Locate the cell with the specified text and output its (x, y) center coordinate. 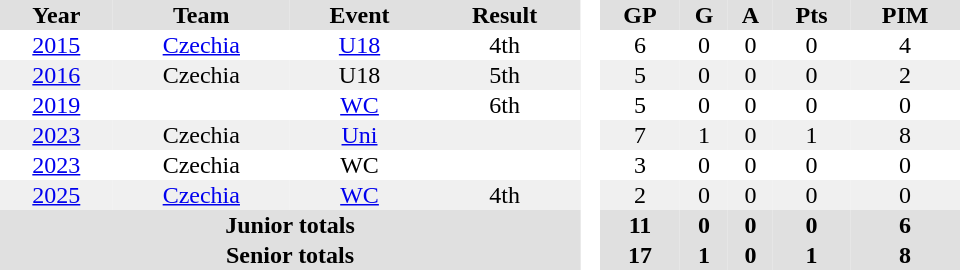
2019 (56, 105)
17 (640, 255)
Pts (812, 15)
2025 (56, 195)
G (704, 15)
6th (504, 105)
4 (905, 45)
Junior totals (290, 225)
A (750, 15)
Result (504, 15)
Year (56, 15)
Uni (360, 135)
3 (640, 165)
Senior totals (290, 255)
11 (640, 225)
5th (504, 75)
7 (640, 135)
2016 (56, 75)
PIM (905, 15)
2015 (56, 45)
Team (202, 15)
GP (640, 15)
Event (360, 15)
